Determine the [X, Y] coordinate at the center of the cell enclosing the given text.  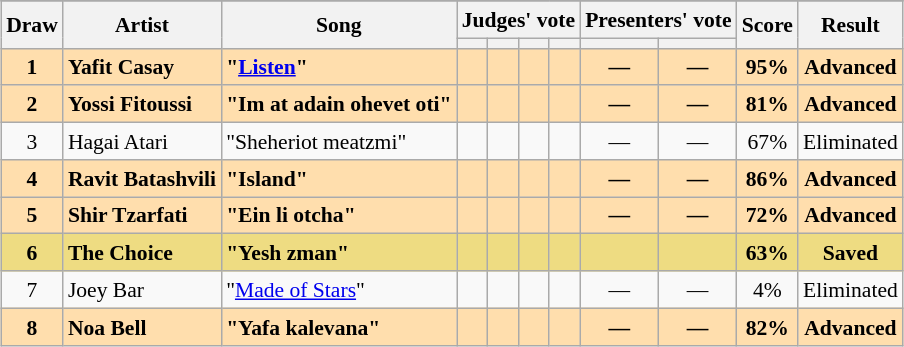
86% [768, 178]
Artist [142, 24]
7 [32, 290]
4 [32, 178]
1 [32, 66]
63% [768, 252]
81% [768, 104]
Hagai Atari [142, 142]
Yafit Casay [142, 66]
"Yafa kalevana" [339, 326]
Saved [850, 252]
5 [32, 216]
Joey Bar [142, 290]
4% [768, 290]
95% [768, 66]
6 [32, 252]
"Made of Stars" [339, 290]
2 [32, 104]
"Sheheriot meatzmi" [339, 142]
8 [32, 326]
82% [768, 326]
Judges' vote [518, 20]
Yossi Fitoussi [142, 104]
Noa Bell [142, 326]
Ravit Batashvili [142, 178]
Presenters' vote [658, 20]
Draw [32, 24]
"Im at adain ohevet oti" [339, 104]
3 [32, 142]
"Island" [339, 178]
Song [339, 24]
"Ein li otcha" [339, 216]
The Choice [142, 252]
72% [768, 216]
Score [768, 24]
Shir Tzarfati [142, 216]
"Listen" [339, 66]
"Yesh zman" [339, 252]
Result [850, 24]
67% [768, 142]
